Return the (x, y) coordinate for the center point of the cell that contains the specified text.  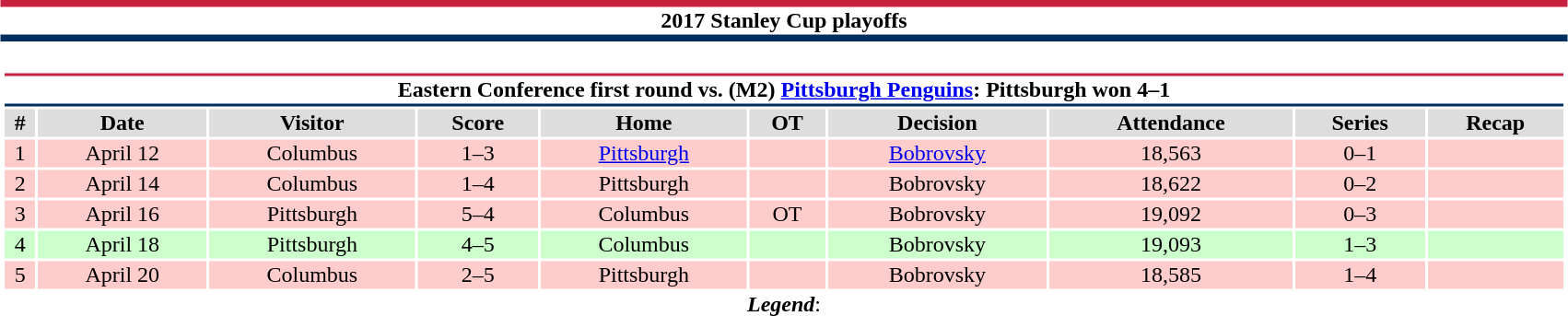
3 (20, 215)
0–1 (1360, 154)
0–2 (1360, 183)
18,622 (1171, 183)
April 14 (122, 183)
Attendance (1171, 123)
2017 Stanley Cup playoffs (784, 20)
2–5 (477, 275)
Eastern Conference first round vs. (M2) Pittsburgh Penguins: Pittsburgh won 4–1 (783, 90)
Date (122, 123)
Recap (1496, 123)
19,092 (1171, 215)
1 (20, 154)
Series (1360, 123)
# (20, 123)
Decision (938, 123)
4 (20, 244)
April 18 (122, 244)
April 12 (122, 154)
2 (20, 183)
Visitor (311, 123)
Score (477, 123)
5 (20, 275)
5–4 (477, 215)
18,563 (1171, 154)
0–3 (1360, 215)
April 20 (122, 275)
4–5 (477, 244)
April 16 (122, 215)
Home (643, 123)
19,093 (1171, 244)
18,585 (1171, 275)
